Identify which cell holds the provided text, then report its (x, y) central coordinate. 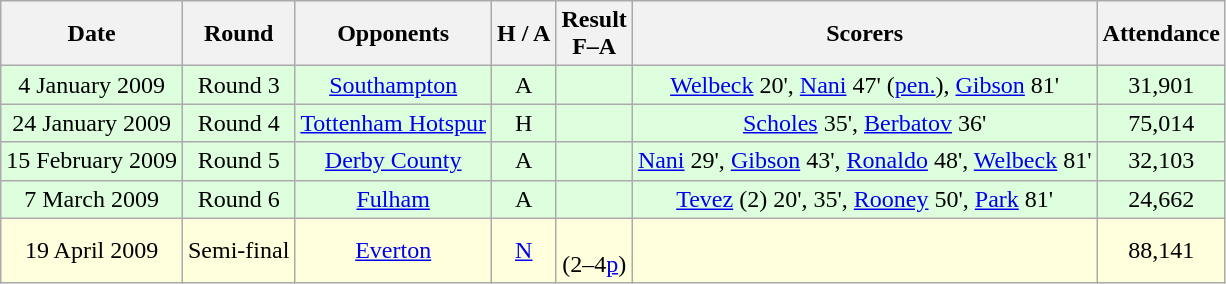
Round (238, 34)
Southampton (394, 85)
Derby County (394, 161)
24,662 (1161, 199)
4 January 2009 (92, 85)
Tottenham Hotspur (394, 123)
(2–4p) (594, 250)
N (524, 250)
88,141 (1161, 250)
Opponents (394, 34)
Fulham (394, 199)
15 February 2009 (92, 161)
Round 3 (238, 85)
31,901 (1161, 85)
Scorers (864, 34)
H / A (524, 34)
24 January 2009 (92, 123)
Attendance (1161, 34)
Nani 29', Gibson 43', Ronaldo 48', Welbeck 81' (864, 161)
Round 5 (238, 161)
32,103 (1161, 161)
Tevez (2) 20', 35', Rooney 50', Park 81' (864, 199)
Round 6 (238, 199)
Round 4 (238, 123)
H (524, 123)
7 March 2009 (92, 199)
19 April 2009 (92, 250)
Welbeck 20', Nani 47' (pen.), Gibson 81' (864, 85)
Date (92, 34)
Scholes 35', Berbatov 36' (864, 123)
ResultF–A (594, 34)
Semi-final (238, 250)
Everton (394, 250)
75,014 (1161, 123)
